Capture the cell that displays the provided text and extract its [x, y] central coordinate. 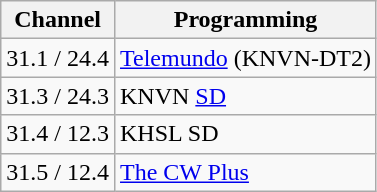
The CW Plus [245, 172]
KNVN SD [245, 96]
Programming [245, 20]
31.1 / 24.4 [58, 58]
31.5 / 12.4 [58, 172]
Telemundo (KNVN-DT2) [245, 58]
KHSL SD [245, 134]
Channel [58, 20]
31.4 / 12.3 [58, 134]
31.3 / 24.3 [58, 96]
